Identify which cell holds the provided text, then report its [X, Y] central coordinate. 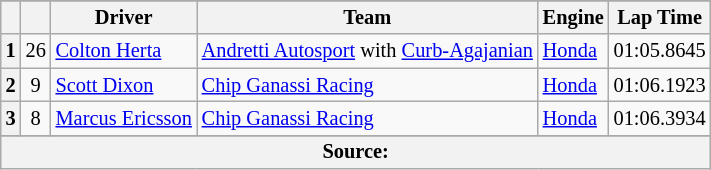
01:06.1923 [660, 85]
Colton Herta [124, 51]
Andretti Autosport with Curb-Agajanian [368, 51]
Driver [124, 17]
01:05.8645 [660, 51]
2 [11, 85]
Lap Time [660, 17]
Scott Dixon [124, 85]
9 [36, 85]
1 [11, 51]
3 [11, 118]
26 [36, 51]
01:06.3934 [660, 118]
Team [368, 17]
8 [36, 118]
Source: [356, 152]
Marcus Ericsson [124, 118]
Engine [574, 17]
